From the cell containing the given text, extract its center point as [x, y] coordinate. 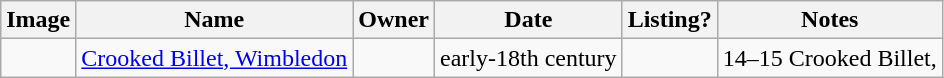
Owner [394, 20]
Name [214, 20]
Listing? [670, 20]
Notes [830, 20]
early-18th century [528, 58]
Date [528, 20]
Image [38, 20]
Crooked Billet, Wimbledon [214, 58]
14–15 Crooked Billet, [830, 58]
